Search for the cell housing the specified text and yield its (x, y) center coordinate. 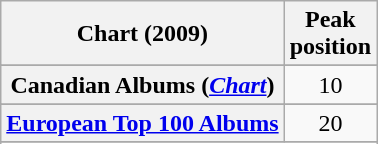
European Top 100 Albums (142, 123)
10 (330, 85)
Chart (2009) (142, 34)
Canadian Albums (Chart) (142, 85)
20 (330, 123)
Peakposition (330, 34)
